Extract the [X, Y] coordinate from the center of the cell holding the provided text.  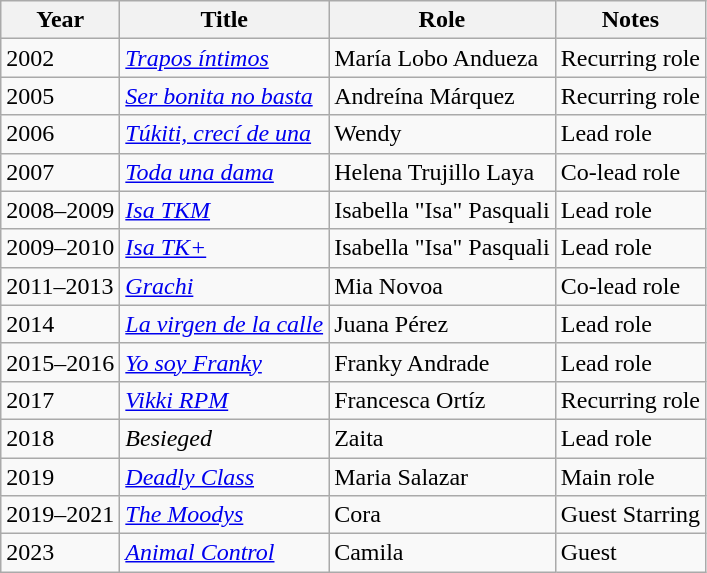
Animal Control [224, 553]
Ser bonita no basta [224, 96]
2006 [60, 134]
Isa TK+ [224, 248]
Túkiti, crecí de una [224, 134]
Grachi [224, 286]
Zaita [442, 438]
Vikki RPM [224, 400]
Main role [630, 477]
Isa TKM [224, 210]
2018 [60, 438]
Deadly Class [224, 477]
Year [60, 20]
La virgen de la calle [224, 324]
2007 [60, 172]
2015–2016 [60, 362]
Camila [442, 553]
Toda una dama [224, 172]
Besieged [224, 438]
The Moodys [224, 515]
2019 [60, 477]
Trapos íntimos [224, 58]
2014 [60, 324]
Andreína Márquez [442, 96]
Francesca Ortíz [442, 400]
Yo soy Franky [224, 362]
Maria Salazar [442, 477]
Role [442, 20]
2005 [60, 96]
2023 [60, 553]
2009–2010 [60, 248]
Cora [442, 515]
Wendy [442, 134]
Mia Novoa [442, 286]
2019–2021 [60, 515]
Title [224, 20]
Guest [630, 553]
Notes [630, 20]
2008–2009 [60, 210]
Franky Andrade [442, 362]
Helena Trujillo Laya [442, 172]
2011–2013 [60, 286]
2017 [60, 400]
2002 [60, 58]
Guest Starring [630, 515]
María Lobo Andueza [442, 58]
Juana Pérez [442, 324]
